Search for the cell housing the specified text and yield its (X, Y) center coordinate. 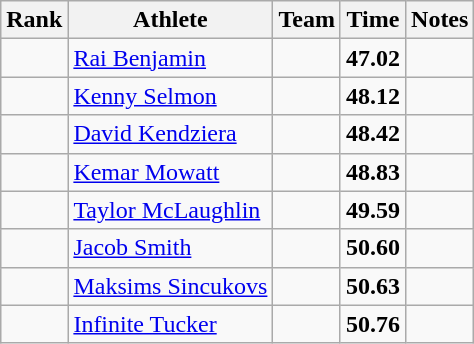
Jacob Smith (170, 248)
48.12 (372, 96)
Notes (440, 20)
Time (372, 20)
Athlete (170, 20)
47.02 (372, 58)
Maksims Sincukovs (170, 286)
50.60 (372, 248)
50.76 (372, 324)
48.83 (372, 172)
Team (307, 20)
Taylor McLaughlin (170, 210)
48.42 (372, 134)
Kenny Selmon (170, 96)
Kemar Mowatt (170, 172)
Rai Benjamin (170, 58)
Rank (34, 20)
50.63 (372, 286)
Infinite Tucker (170, 324)
49.59 (372, 210)
David Kendziera (170, 134)
